Capture the cell that displays the provided text and extract its (X, Y) central coordinate. 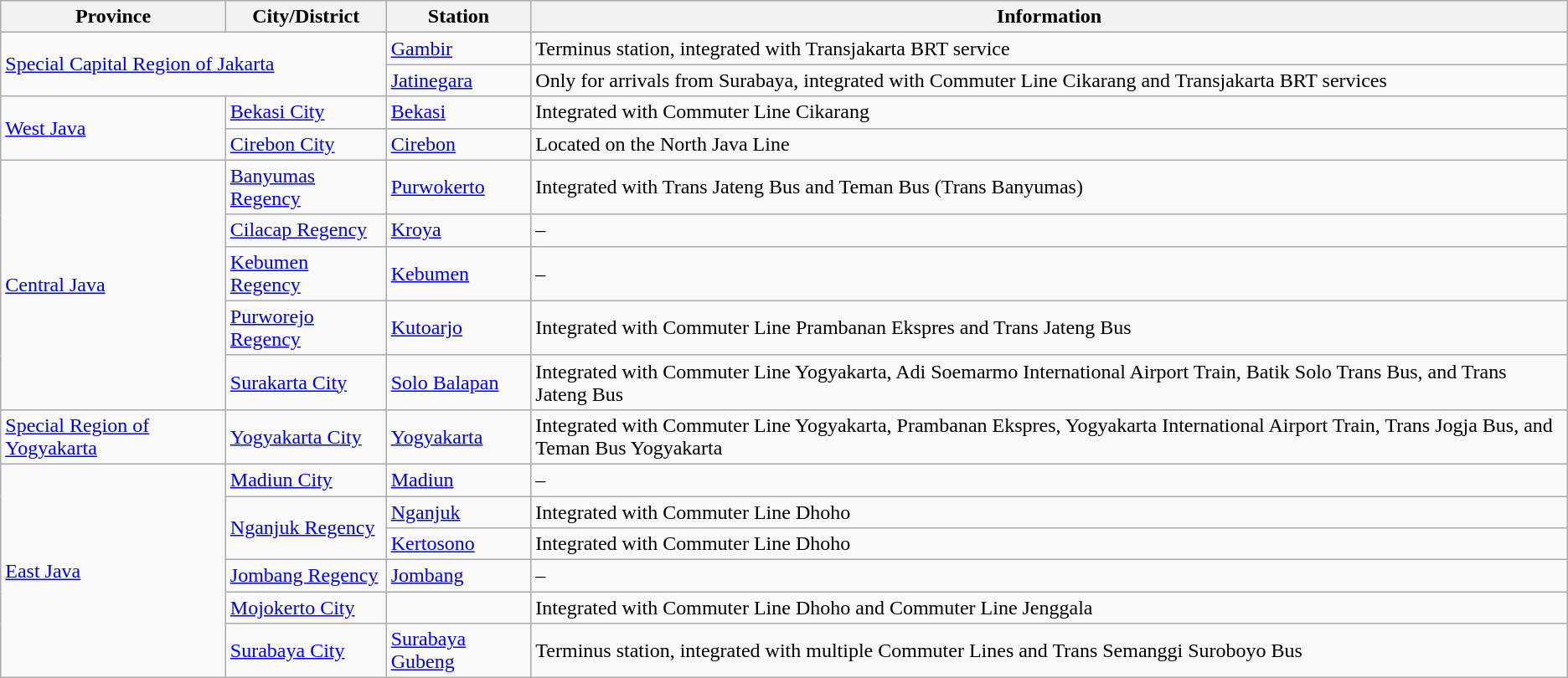
Nganjuk (459, 511)
Mojokerto City (306, 608)
Located on the North Java Line (1049, 144)
Purwokerto (459, 187)
Cirebon City (306, 144)
East Java (114, 571)
Information (1049, 17)
West Java (114, 128)
City/District (306, 17)
Cirebon (459, 144)
Gambir (459, 49)
Integrated with Commuter Line Cikarang (1049, 112)
Integrated with Commuter Line Yogyakarta, Prambanan Ekspres, Yogyakarta International Airport Train, Trans Jogja Bus, and Teman Bus Yogyakarta (1049, 437)
Special Capital Region of Jakarta (193, 64)
Yogyakarta City (306, 437)
Purworejo Regency (306, 328)
Province (114, 17)
Integrated with Trans Jateng Bus and Teman Bus (Trans Banyumas) (1049, 187)
Madiun (459, 480)
Only for arrivals from Surabaya, integrated with Commuter Line Cikarang and Transjakarta BRT services (1049, 80)
Kertosono (459, 544)
Integrated with Commuter Line Dhoho and Commuter Line Jenggala (1049, 608)
Bekasi City (306, 112)
Jatinegara (459, 80)
Nganjuk Regency (306, 527)
Surabaya Gubeng (459, 651)
Cilacap Regency (306, 230)
Kebumen Regency (306, 273)
Banyumas Regency (306, 187)
Terminus station, integrated with Transjakarta BRT service (1049, 49)
Integrated with Commuter Line Prambanan Ekspres and Trans Jateng Bus (1049, 328)
Solo Balapan (459, 382)
Central Java (114, 285)
Station (459, 17)
Kebumen (459, 273)
Integrated with Commuter Line Yogyakarta, Adi Soemarmo International Airport Train, Batik Solo Trans Bus, and Trans Jateng Bus (1049, 382)
Madiun City (306, 480)
Surabaya City (306, 651)
Kutoarjo (459, 328)
Yogyakarta (459, 437)
Bekasi (459, 112)
Surakarta City (306, 382)
Kroya (459, 230)
Terminus station, integrated with multiple Commuter Lines and Trans Semanggi Suroboyo Bus (1049, 651)
Jombang (459, 576)
Special Region of Yogyakarta (114, 437)
Jombang Regency (306, 576)
